From the cell containing the given text, extract its center point as (X, Y) coordinate. 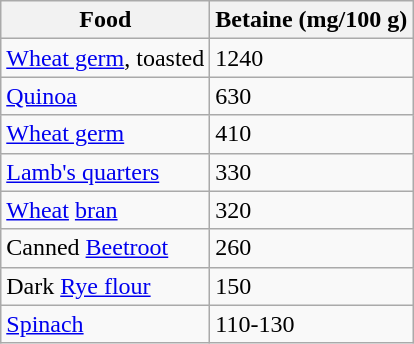
Canned Beetroot (106, 248)
Lamb's quarters (106, 172)
Quinoa (106, 96)
630 (312, 96)
Food (106, 20)
Wheat bran (106, 210)
Spinach (106, 324)
Wheat germ, toasted (106, 58)
Betaine (mg/100 g) (312, 20)
320 (312, 210)
260 (312, 248)
110-130 (312, 324)
330 (312, 172)
410 (312, 134)
1240 (312, 58)
Dark Rye flour (106, 286)
150 (312, 286)
Wheat germ (106, 134)
